Pinpoint the cell where the given text exists, returning its [x, y] midpoint coordinate. 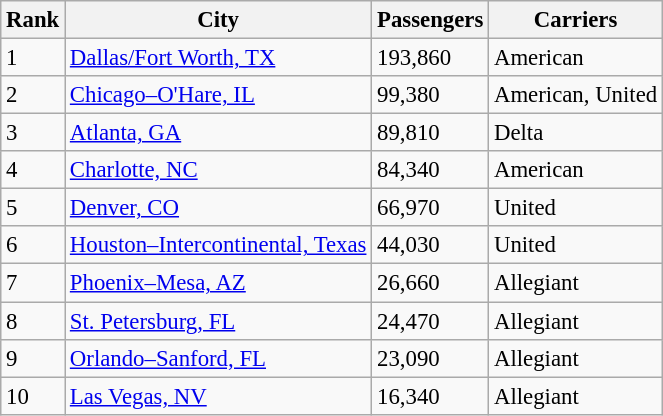
Atlanta, GA [218, 133]
Rank [33, 20]
Phoenix–Mesa, AZ [218, 283]
Orlando–Sanford, FL [218, 358]
1 [33, 58]
Carriers [576, 20]
Houston–Intercontinental, Texas [218, 245]
4 [33, 170]
7 [33, 283]
Delta [576, 133]
89,810 [430, 133]
Passengers [430, 20]
American, United [576, 95]
66,970 [430, 208]
3 [33, 133]
23,090 [430, 358]
44,030 [430, 245]
16,340 [430, 396]
Charlotte, NC [218, 170]
84,340 [430, 170]
2 [33, 95]
Las Vegas, NV [218, 396]
Denver, CO [218, 208]
City [218, 20]
9 [33, 358]
24,470 [430, 321]
193,860 [430, 58]
Chicago–O'Hare, IL [218, 95]
Dallas/Fort Worth, TX [218, 58]
8 [33, 321]
6 [33, 245]
99,380 [430, 95]
St. Petersburg, FL [218, 321]
5 [33, 208]
10 [33, 396]
26,660 [430, 283]
